Detect which cell encompasses the target text, then output its [x, y] center coordinate. 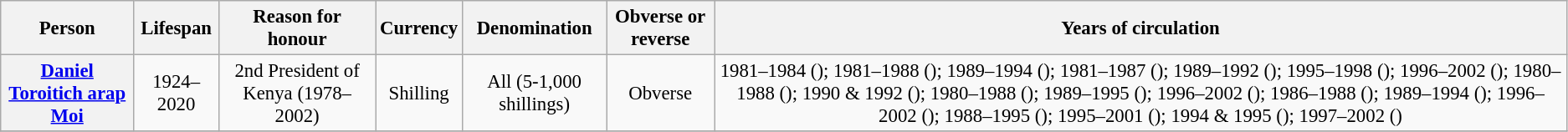
Denomination [535, 28]
Reason for honour [298, 28]
Obverse [661, 94]
Obverse or reverse [661, 28]
All (5-1,000 shillings) [535, 94]
Shilling [419, 94]
Lifespan [177, 28]
Person [67, 28]
Currency [419, 28]
Daniel Toroitich arap Moi [67, 94]
2nd President of Kenya (1978–2002) [298, 94]
1924–2020 [177, 94]
Years of circulation [1141, 28]
